Provide the (x, y) coordinate of the cell's center where the given text is located.  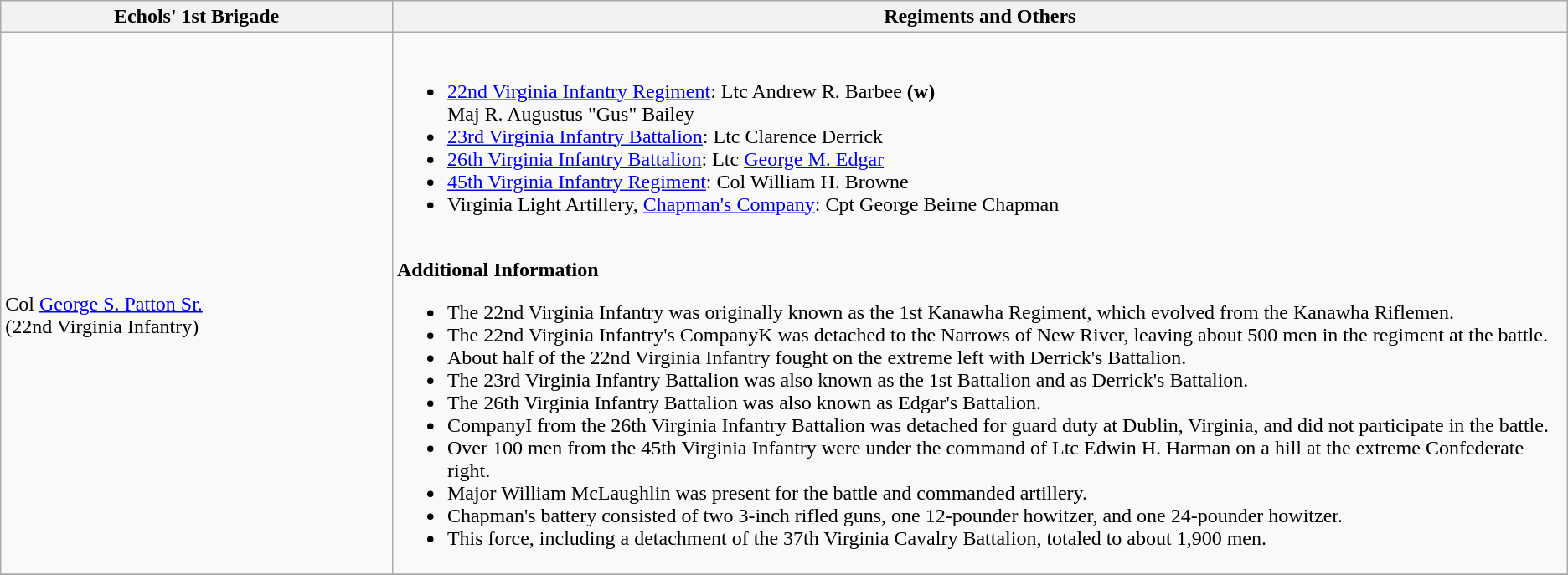
Echols' 1st Brigade (197, 17)
Regiments and Others (980, 17)
Col George S. Patton Sr.(22nd Virginia Infantry) (197, 303)
